Return [x, y] of the center of cell containing provided text 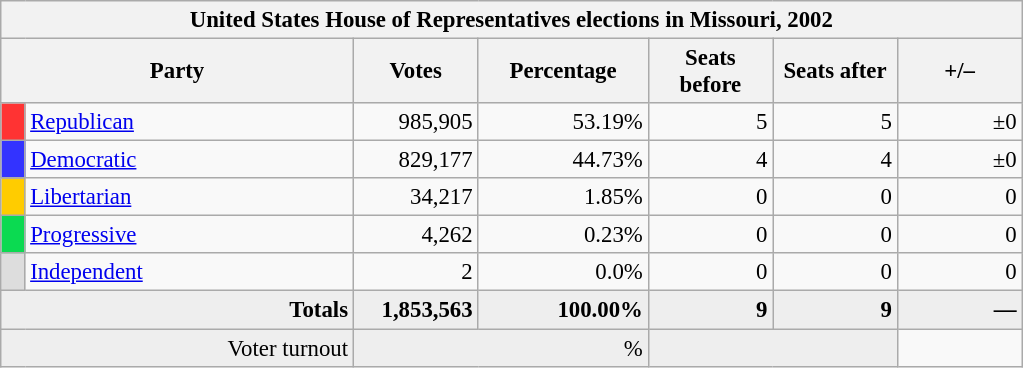
829,177 [416, 160]
2 [416, 273]
34,217 [416, 197]
Seats before [710, 72]
Party [178, 72]
% [500, 348]
Voter turnout [178, 348]
— [960, 310]
0.23% [563, 235]
Votes [416, 72]
1.85% [563, 197]
Totals [178, 310]
Republican [189, 122]
Seats after [836, 72]
0.0% [563, 273]
985,905 [416, 122]
100.00% [563, 310]
United States House of Representatives elections in Missouri, 2002 [512, 20]
Progressive [189, 235]
4,262 [416, 235]
53.19% [563, 122]
1,853,563 [416, 310]
Independent [189, 273]
+/– [960, 72]
Democratic [189, 160]
44.73% [563, 160]
Percentage [563, 72]
Libertarian [189, 197]
